Extract the [x, y] coordinate from the center of the cell holding the provided text.  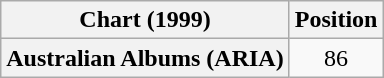
Australian Albums (ARIA) [145, 58]
Position [336, 20]
Chart (1999) [145, 20]
86 [336, 58]
